Return [x, y] of the center of cell containing provided text 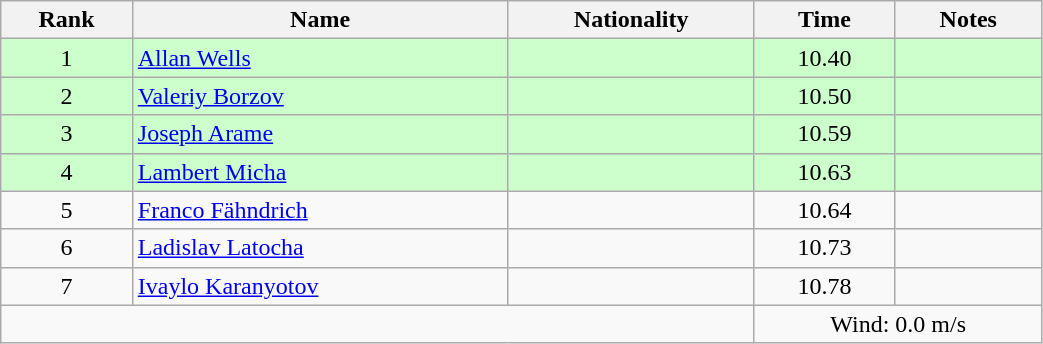
Time [824, 20]
4 [67, 172]
3 [67, 134]
Nationality [631, 20]
6 [67, 248]
Ivaylo Karanyotov [320, 286]
Ladislav Latocha [320, 248]
Lambert Micha [320, 172]
10.59 [824, 134]
10.78 [824, 286]
Notes [968, 20]
2 [67, 96]
10.40 [824, 58]
Wind: 0.0 m/s [898, 324]
Franco Fähndrich [320, 210]
5 [67, 210]
Joseph Arame [320, 134]
Allan Wells [320, 58]
10.63 [824, 172]
Rank [67, 20]
7 [67, 286]
Valeriy Borzov [320, 96]
10.64 [824, 210]
10.73 [824, 248]
Name [320, 20]
1 [67, 58]
10.50 [824, 96]
